Pinpoint the cell where the given text exists, returning its [x, y] midpoint coordinate. 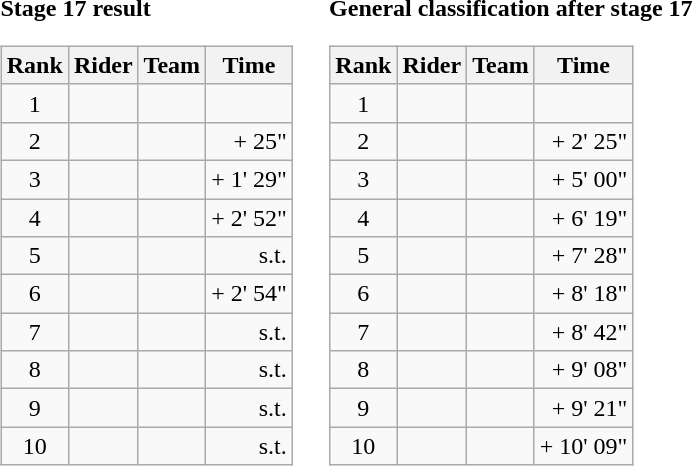
+ 2' 52" [250, 217]
+ 1' 29" [250, 179]
+ 6' 19" [584, 217]
+ 9' 21" [584, 408]
+ 10' 09" [584, 446]
+ 25" [250, 141]
+ 7' 28" [584, 256]
+ 2' 54" [250, 294]
+ 5' 00" [584, 179]
+ 8' 42" [584, 332]
+ 8' 18" [584, 294]
+ 2' 25" [584, 141]
+ 9' 08" [584, 370]
